Scan for the cell matching the given text and deliver its [x, y] coordinate at center. 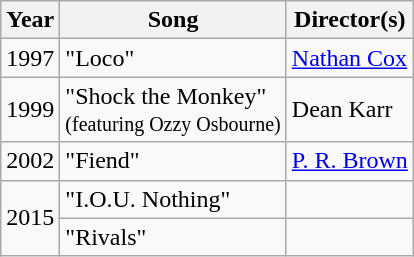
Dean Karr [350, 110]
"Rivals" [173, 237]
2015 [30, 218]
Song [173, 20]
1997 [30, 58]
P. R. Brown [350, 161]
Director(s) [350, 20]
"I.O.U. Nothing" [173, 199]
"Fiend" [173, 161]
2002 [30, 161]
Year [30, 20]
1999 [30, 110]
Nathan Cox [350, 58]
"Shock the Monkey"(featuring Ozzy Osbourne) [173, 110]
"Loco" [173, 58]
